Search for the cell housing the specified text and yield its (X, Y) center coordinate. 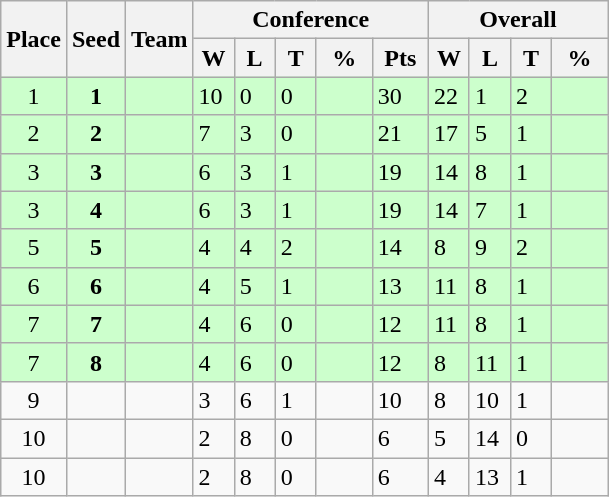
Pts (400, 58)
Team (160, 39)
Overall (518, 20)
22 (448, 96)
21 (400, 134)
Place (34, 39)
Seed (96, 39)
30 (400, 96)
17 (448, 134)
Conference (310, 20)
